For the text-containing cell, return its midpoint in (X, Y) coordinate format. 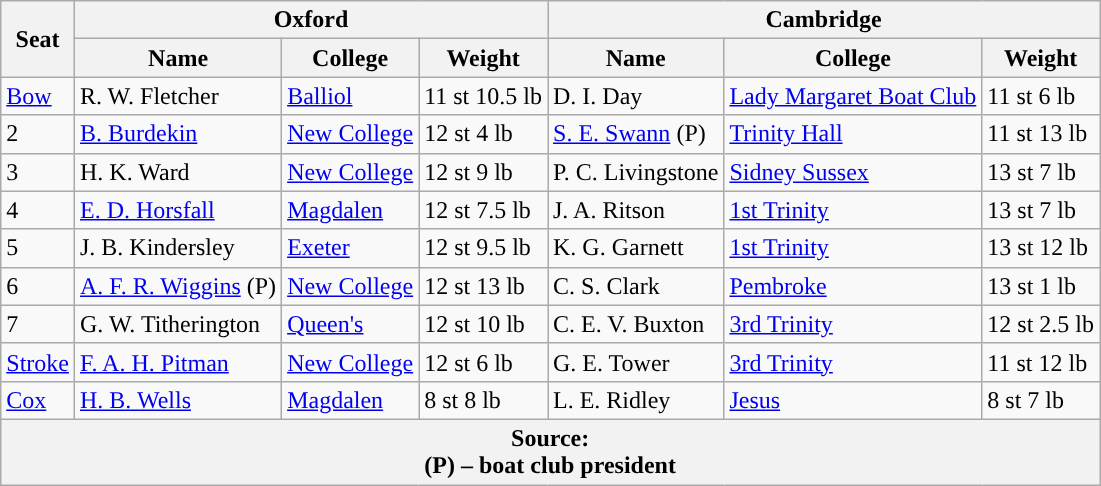
R. W. Fletcher (178, 96)
Pembroke (853, 286)
L. E. Ridley (636, 400)
C. E. V. Buxton (636, 324)
Source:(P) – boat club president (550, 452)
P. C. Livingstone (636, 172)
8 st 7 lb (1041, 400)
C. S. Clark (636, 286)
3 (38, 172)
2 (38, 134)
A. F. R. Wiggins (P) (178, 286)
12 st 9 lb (484, 172)
Stroke (38, 362)
13 st 12 lb (1041, 248)
Queen's (350, 324)
8 st 8 lb (484, 400)
12 st 6 lb (484, 362)
12 st 13 lb (484, 286)
Cox (38, 400)
11 st 13 lb (1041, 134)
K. G. Garnett (636, 248)
Lady Margaret Boat Club (853, 96)
13 st 1 lb (1041, 286)
11 st 12 lb (1041, 362)
7 (38, 324)
Seat (38, 39)
Oxford (310, 20)
Trinity Hall (853, 134)
S. E. Swann (P) (636, 134)
F. A. H. Pitman (178, 362)
E. D. Horsfall (178, 210)
Bow (38, 96)
11 st 10.5 lb (484, 96)
G. E. Tower (636, 362)
D. I. Day (636, 96)
12 st 2.5 lb (1041, 324)
6 (38, 286)
12 st 9.5 lb (484, 248)
G. W. Titherington (178, 324)
Cambridge (824, 20)
Jesus (853, 400)
12 st 7.5 lb (484, 210)
Balliol (350, 96)
J. B. Kindersley (178, 248)
H. B. Wells (178, 400)
H. K. Ward (178, 172)
B. Burdekin (178, 134)
12 st 10 lb (484, 324)
Exeter (350, 248)
4 (38, 210)
J. A. Ritson (636, 210)
Sidney Sussex (853, 172)
5 (38, 248)
11 st 6 lb (1041, 96)
12 st 4 lb (484, 134)
